Return [X, Y] of the center of cell containing provided text 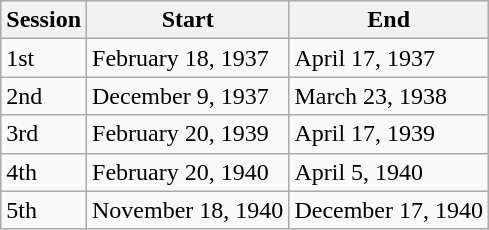
1st [44, 58]
4th [44, 172]
5th [44, 210]
February 20, 1939 [188, 134]
April 17, 1937 [389, 58]
End [389, 20]
December 9, 1937 [188, 96]
3rd [44, 134]
April 17, 1939 [389, 134]
Session [44, 20]
December 17, 1940 [389, 210]
Start [188, 20]
February 20, 1940 [188, 172]
February 18, 1937 [188, 58]
November 18, 1940 [188, 210]
2nd [44, 96]
March 23, 1938 [389, 96]
April 5, 1940 [389, 172]
